Extract the (x, y) coordinate from the center of the cell holding the provided text.  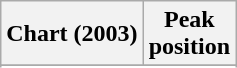
Peakposition (189, 34)
Chart (2003) (72, 34)
